Return the [x, y] coordinate for the center point of the cell that contains the specified text.  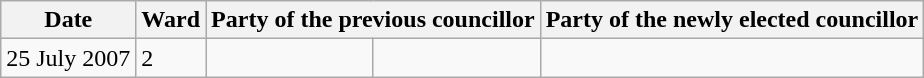
Ward [171, 20]
Party of the newly elected councillor [732, 20]
Date [68, 20]
2 [171, 58]
25 July 2007 [68, 58]
Party of the previous councillor [374, 20]
